Determine the [x, y] coordinate at the center of the cell enclosing the given text.  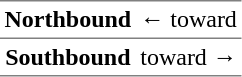
Southbound [68, 57]
← toward [189, 20]
toward → [189, 57]
Northbound [68, 20]
